Search for the cell housing the specified text and yield its (X, Y) center coordinate. 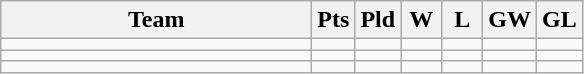
L (462, 20)
Team (156, 20)
Pts (334, 20)
W (422, 20)
Pld (378, 20)
GL (559, 20)
GW (510, 20)
